Find where the given text appears and provide that cell's center as [X, Y] coordinate. 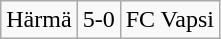
5-0 [98, 20]
Härmä [39, 20]
FC Vapsi [170, 20]
